Pinpoint the cell where the given text exists, returning its (x, y) midpoint coordinate. 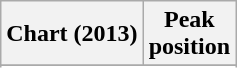
Chart (2013) (72, 34)
Peakposition (189, 34)
